Identify which cell holds the provided text, then report its (X, Y) central coordinate. 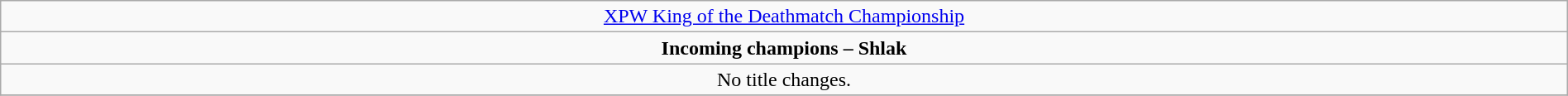
XPW King of the Deathmatch Championship (784, 17)
Incoming champions – Shlak (784, 48)
No title changes. (784, 79)
